Locate the cell with the specified text and output its [X, Y] center coordinate. 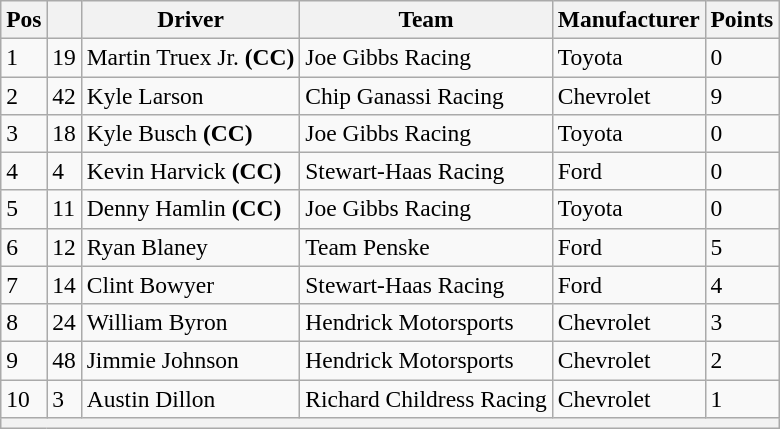
Jimmie Johnson [190, 360]
Martin Truex Jr. (CC) [190, 57]
18 [64, 133]
8 [24, 322]
Chip Ganassi Racing [426, 95]
12 [64, 247]
Team Penske [426, 247]
48 [64, 360]
14 [64, 285]
42 [64, 95]
Team [426, 19]
Manufacturer [628, 19]
19 [64, 57]
William Byron [190, 322]
11 [64, 209]
Richard Childress Racing [426, 398]
6 [24, 247]
Ryan Blaney [190, 247]
Kevin Harvick (CC) [190, 171]
10 [24, 398]
24 [64, 322]
Kyle Larson [190, 95]
Denny Hamlin (CC) [190, 209]
Driver [190, 19]
Pos [24, 19]
7 [24, 285]
Austin Dillon [190, 398]
Kyle Busch (CC) [190, 133]
Clint Bowyer [190, 285]
Points [742, 19]
